Detect which cell encompasses the target text, then output its (x, y) center coordinate. 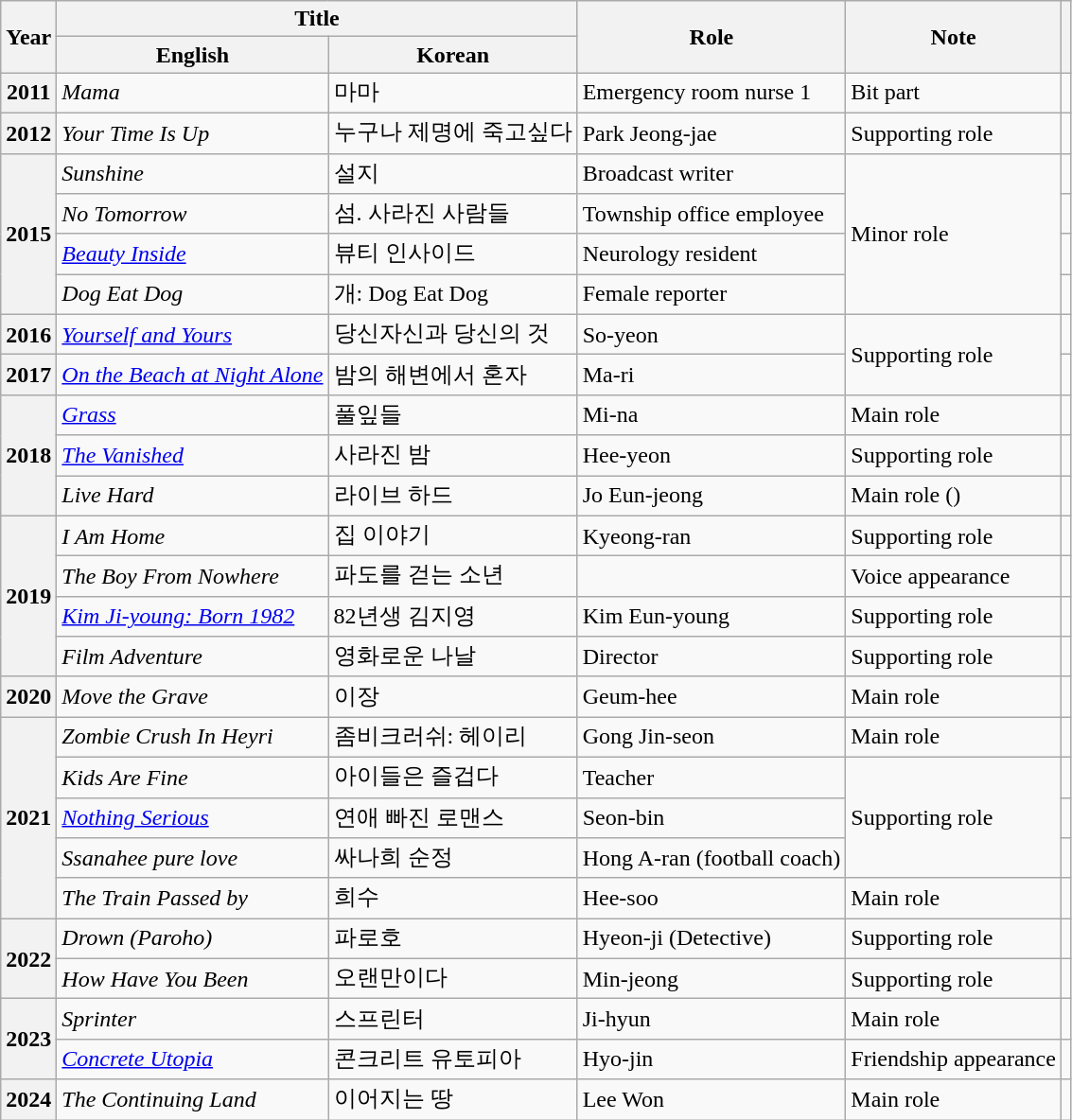
Your Time Is Up (193, 132)
섬. 사라진 사람들 (452, 214)
누구나 제명에 죽고싶다 (452, 132)
Role (712, 37)
영화로운 나날 (452, 656)
Min-jeong (712, 978)
How Have You Been (193, 978)
사라진 밤 (452, 456)
The Vanished (193, 456)
Kim Eun-young (712, 617)
파도를 걷는 소년 (452, 577)
Korean (452, 55)
Broadcast writer (712, 174)
Hee-soo (712, 899)
Concrete Utopia (193, 1059)
Hong A-ran (football coach) (712, 859)
Neurology resident (712, 254)
Sunshine (193, 174)
2017 (28, 375)
이장 (452, 696)
Voice appearance (954, 577)
2018 (28, 455)
당신자신과 당신의 것 (452, 335)
2023 (28, 1039)
아이들은 즐겁다 (452, 778)
Gong Jin-seon (712, 738)
Title (317, 19)
2024 (28, 1099)
오랜만이다 (452, 978)
Zombie Crush In Heyri (193, 738)
Note (954, 37)
2012 (28, 132)
Nothing Serious (193, 817)
The Train Passed by (193, 899)
Bit part (954, 93)
2022 (28, 959)
2021 (28, 817)
The Continuing Land (193, 1099)
Park Jeong-jae (712, 132)
Teacher (712, 778)
Drown (Paroho) (193, 938)
On the Beach at Night Alone (193, 375)
개: Dog Eat Dog (452, 295)
Kyeong-ran (712, 535)
So-yeon (712, 335)
Minor role (954, 234)
2015 (28, 234)
콘크리트 유토피아 (452, 1059)
풀잎들 (452, 414)
Beauty Inside (193, 254)
Film Adventure (193, 656)
Hee-yeon (712, 456)
Emergency room nurse 1 (712, 93)
Mi-na (712, 414)
Year (28, 37)
Sprinter (193, 1020)
Move the Grave (193, 696)
Live Hard (193, 496)
집 이야기 (452, 535)
Yourself and Yours (193, 335)
희수 (452, 899)
82년생 김지영 (452, 617)
I Am Home (193, 535)
The Boy From Nowhere (193, 577)
2019 (28, 596)
라이브 하드 (452, 496)
Geum-hee (712, 696)
Director (712, 656)
Ma-ri (712, 375)
Hyeon-ji (Detective) (712, 938)
Dog Eat Dog (193, 295)
Friendship appearance (954, 1059)
Kim Ji-young: Born 1982 (193, 617)
Ji-hyun (712, 1020)
Main role () (954, 496)
Seon-bin (712, 817)
스프린터 (452, 1020)
Jo Eun-jeong (712, 496)
파로호 (452, 938)
2016 (28, 335)
2011 (28, 93)
좀비크러쉬: 헤이리 (452, 738)
English (193, 55)
싸나희 순정 (452, 859)
Ssanahee pure love (193, 859)
연애 빠진 로맨스 (452, 817)
마마 (452, 93)
Kids Are Fine (193, 778)
No Tomorrow (193, 214)
Lee Won (712, 1099)
뷰티 인사이드 (452, 254)
이어지는 땅 (452, 1099)
Mama (193, 93)
Grass (193, 414)
설지 (452, 174)
2020 (28, 696)
Township office employee (712, 214)
밤의 해변에서 혼자 (452, 375)
Hyo-jin (712, 1059)
Female reporter (712, 295)
